Provide the (X, Y) coordinate of the cell's center where the given text is located.  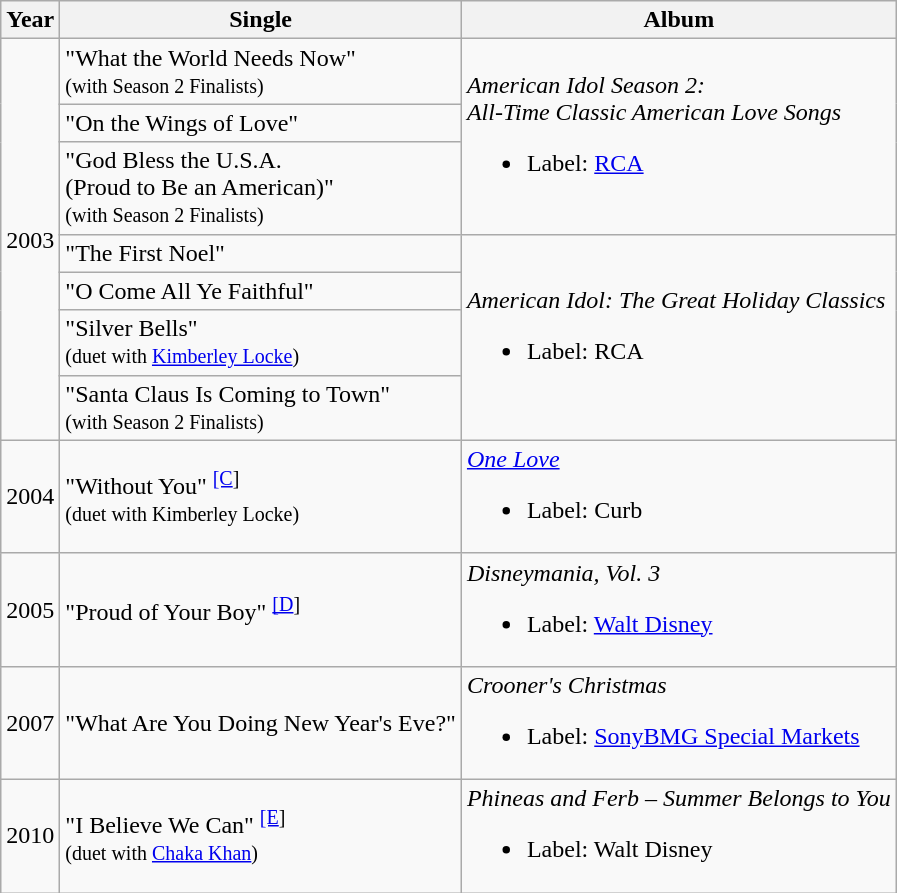
2010 (30, 836)
Year (30, 20)
"Silver Bells"(duet with Kimberley Locke) (261, 342)
"I Believe We Can" [E](duet with Chaka Khan) (261, 836)
2007 (30, 722)
American Idol Season 2: All-Time Classic American Love SongsLabel: RCA (678, 136)
2005 (30, 610)
American Idol: The Great Holiday ClassicsLabel: RCA (678, 337)
One LoveLabel: Curb (678, 496)
"The First Noel" (261, 253)
Single (261, 20)
"What the World Needs Now"(with Season 2 Finalists) (261, 72)
"Santa Claus Is Coming to Town"(with Season 2 Finalists) (261, 408)
2003 (30, 240)
"God Bless the U.S.A.(Proud to Be an American)"(with Season 2 Finalists) (261, 188)
2004 (30, 496)
Phineas and Ferb – Summer Belongs to YouLabel: Walt Disney (678, 836)
"What Are You Doing New Year's Eve?" (261, 722)
"On the Wings of Love" (261, 123)
Crooner's ChristmasLabel: SonyBMG Special Markets (678, 722)
"Proud of Your Boy" [D] (261, 610)
Album (678, 20)
Disneymania, Vol. 3Label: Walt Disney (678, 610)
"O Come All Ye Faithful" (261, 291)
"Without You" [C](duet with Kimberley Locke) (261, 496)
